Provide the [x, y] coordinate of the cell's center where the given text is located.  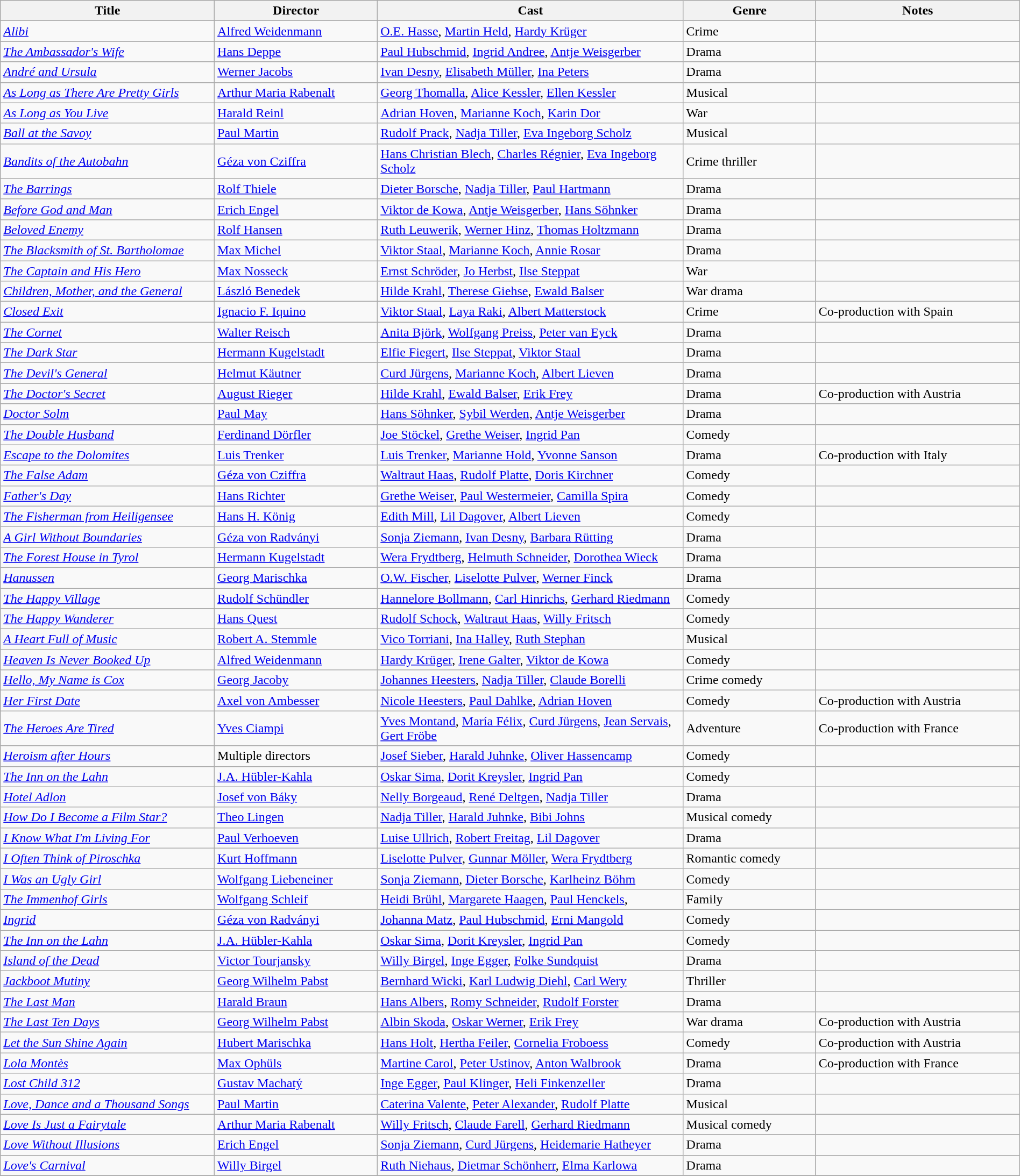
Edith Mill, Lil Dagover, Albert Lieven [530, 516]
Sonja Ziemann, Ivan Desny, Barbara Rütting [530, 537]
Doctor Solm [108, 414]
Island of the Dead [108, 961]
Rolf Thiele [296, 189]
Jackboot Mutiny [108, 981]
Nadja Tiller, Harald Juhnke, Bibi Johns [530, 817]
Heaven Is Never Booked Up [108, 660]
Children, Mother, and the General [108, 291]
Albin Skoda, Oskar Werner, Erik Frey [530, 1022]
How Do I Become a Film Star? [108, 817]
Harald Reinl [296, 113]
The Fisherman from Heiligensee [108, 516]
Georg Thomalla, Alice Kessler, Ellen Kessler [530, 92]
Cast [530, 11]
As Long as There Are Pretty Girls [108, 92]
Bandits of the Autobahn [108, 161]
Willy Fritsch, Claude Farell, Gerhard Riedmann [530, 1124]
August Rieger [296, 394]
Hans Quest [296, 619]
Johanna Matz, Paul Hubschmid, Erni Mangold [530, 920]
Viktor de Kowa, Antje Weisgerber, Hans Söhnker [530, 209]
Harald Braun [296, 1002]
Adventure [749, 728]
The Happy Wanderer [108, 619]
The Forest House in Tyrol [108, 557]
Crime thriller [749, 161]
Kurt Hoffmann [296, 858]
Rudolf Schündler [296, 598]
Sonja Ziemann, Curd Jürgens, Heidemarie Hatheyer [530, 1145]
Ignacio F. Iquino [296, 312]
Ball at the Savoy [108, 133]
The Heroes Are Tired [108, 728]
O.W. Fischer, Liselotte Pulver, Werner Finck [530, 578]
Willy Birgel [296, 1165]
Alibi [108, 31]
O.E. Hasse, Martin Held, Hardy Krüger [530, 31]
Ferdinand Dörfler [296, 434]
The Cornet [108, 332]
A Heart Full of Music [108, 639]
Hotel Adlon [108, 797]
Lola Montès [108, 1063]
Director [296, 11]
The Barrings [108, 189]
Bernhard Wicki, Karl Ludwig Diehl, Carl Wery [530, 981]
Escape to the Dolomites [108, 455]
Ruth Niehaus, Dietmar Schönherr, Elma Karlowa [530, 1165]
Co-production with Spain [918, 312]
A Girl Without Boundaries [108, 537]
Co-production with Italy [918, 455]
Helmut Käutner [296, 373]
Werner Jacobs [296, 72]
The Last Ten Days [108, 1022]
Father's Day [108, 496]
Viktor Staal, Laya Raki, Albert Matterstock [530, 312]
Paul Verhoeven [296, 838]
I Was an Ugly Girl [108, 879]
Josef Sieber, Harald Juhnke, Oliver Hassencamp [530, 756]
Love Is Just a Fairytale [108, 1124]
Theo Lingen [296, 817]
Axel von Ambesser [296, 701]
The Last Man [108, 1002]
Title [108, 11]
Family [749, 899]
Hilde Krahl, Ewald Balser, Erik Frey [530, 394]
Robert A. Stemmle [296, 639]
Hilde Krahl, Therese Giehse, Ewald Balser [530, 291]
Georg Marischka [296, 578]
Rolf Hansen [296, 230]
Heidi Brühl, Margarete Haagen, Paul Henckels, [530, 899]
The Happy Village [108, 598]
The False Adam [108, 475]
Luise Ullrich, Robert Freitag, Lil Dagover [530, 838]
Nelly Borgeaud, René Deltgen, Nadja Tiller [530, 797]
Joe Stöckel, Grethe Weiser, Ingrid Pan [530, 434]
The Doctor's Secret [108, 394]
Ruth Leuwerik, Werner Hinz, Thomas Holtzmann [530, 230]
Dieter Borsche, Nadja Tiller, Paul Hartmann [530, 189]
Max Ophüls [296, 1063]
The Devil's General [108, 373]
André and Ursula [108, 72]
Hanussen [108, 578]
Martine Carol, Peter Ustinov, Anton Walbrook [530, 1063]
Vico Torriani, Ina Halley, Ruth Stephan [530, 639]
Hans Deppe [296, 52]
Yves Montand, María Félix, Curd Jürgens, Jean Servais, Gert Fröbe [530, 728]
László Benedek [296, 291]
Closed Exit [108, 312]
Rudolf Schock, Waltraut Haas, Willy Fritsch [530, 619]
Love's Carnival [108, 1165]
The Blacksmith of St. Bartholomae [108, 250]
Nicole Heesters, Paul Dahlke, Adrian Hoven [530, 701]
Hello, My Name is Cox [108, 680]
The Double Husband [108, 434]
Victor Tourjansky [296, 961]
Lost Child 312 [108, 1084]
Love, Dance and a Thousand Songs [108, 1104]
Hubert Marischka [296, 1043]
I Know What I'm Living For [108, 838]
Waltraut Haas, Rudolf Platte, Doris Kirchner [530, 475]
Hannelore Bollmann, Carl Hinrichs, Gerhard Riedmann [530, 598]
Wera Frydtberg, Helmuth Schneider, Dorothea Wieck [530, 557]
Wolfgang Schleif [296, 899]
Anita Björk, Wolfgang Preiss, Peter van Eyck [530, 332]
Curd Jürgens, Marianne Koch, Albert Lieven [530, 373]
Luis Trenker, Marianne Hold, Yvonne Sanson [530, 455]
Hans Christian Blech, Charles Régnier, Eva Ingeborg Scholz [530, 161]
Hans H. König [296, 516]
Hans Holt, Hertha Feiler, Cornelia Froboess [530, 1043]
The Captain and His Hero [108, 270]
Notes [918, 11]
Viktor Staal, Marianne Koch, Annie Rosar [530, 250]
The Ambassador's Wife [108, 52]
Caterina Valente, Peter Alexander, Rudolf Platte [530, 1104]
Genre [749, 11]
Yves Ciampi [296, 728]
Hans Albers, Romy Schneider, Rudolf Forster [530, 1002]
Ingrid [108, 920]
Ivan Desny, Elisabeth Müller, Ina Peters [530, 72]
Inge Egger, Paul Klinger, Heli Finkenzeller [530, 1084]
Multiple directors [296, 756]
Johannes Heesters, Nadja Tiller, Claude Borelli [530, 680]
The Dark Star [108, 353]
Hans Richter [296, 496]
Willy Birgel, Inge Egger, Folke Sundquist [530, 961]
Gustav Machatý [296, 1084]
Beloved Enemy [108, 230]
Liselotte Pulver, Gunnar Möller, Wera Frydtberg [530, 858]
I Often Think of Piroschka [108, 858]
Georg Jacoby [296, 680]
Max Michel [296, 250]
Heroism after Hours [108, 756]
Grethe Weiser, Paul Westermeier, Camilla Spira [530, 496]
Luis Trenker [296, 455]
Max Nosseck [296, 270]
Her First Date [108, 701]
Thriller [749, 981]
Hans Söhnker, Sybil Werden, Antje Weisgerber [530, 414]
Love Without Illusions [108, 1145]
The Immenhof Girls [108, 899]
Ernst Schröder, Jo Herbst, Ilse Steppat [530, 270]
Sonja Ziemann, Dieter Borsche, Karlheinz Böhm [530, 879]
Let the Sun Shine Again [108, 1043]
Elfie Fiegert, Ilse Steppat, Viktor Staal [530, 353]
Adrian Hoven, Marianne Koch, Karin Dor [530, 113]
Crime comedy [749, 680]
Romantic comedy [749, 858]
Before God and Man [108, 209]
Rudolf Prack, Nadja Tiller, Eva Ingeborg Scholz [530, 133]
Hardy Krüger, Irene Galter, Viktor de Kowa [530, 660]
As Long as You Live [108, 113]
Wolfgang Liebeneiner [296, 879]
Josef von Báky [296, 797]
Walter Reisch [296, 332]
Paul May [296, 414]
Paul Hubschmid, Ingrid Andree, Antje Weisgerber [530, 52]
